Provide the [X, Y] coordinate of the cell's center where the given text is located.  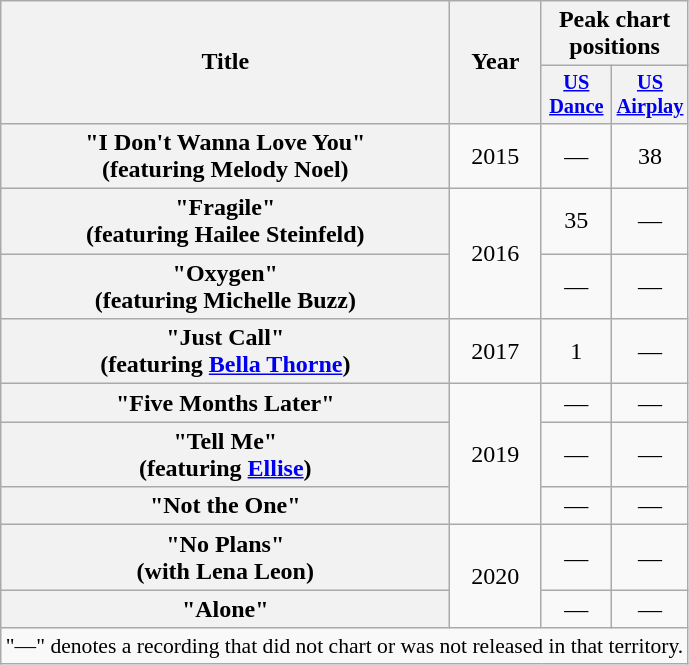
USDance [576, 95]
"Tell Me"(featuring Ellise) [226, 454]
Year [496, 62]
2015 [496, 156]
2016 [496, 254]
2017 [496, 352]
"No Plans" (with Lena Leon) [226, 558]
"I Don't Wanna Love You"(featuring Melody Noel) [226, 156]
"—" denotes a recording that did not chart or was not released in that territory. [345, 646]
"Five Months Later" [226, 403]
Title [226, 62]
"Alone" [226, 609]
2020 [496, 576]
USAirplay [650, 95]
Peak chart positions [614, 34]
"Just Call"(featuring Bella Thorne) [226, 352]
"Oxygen"(featuring Michelle Buzz) [226, 286]
1 [576, 352]
2019 [496, 454]
"Fragile"(featuring Hailee Steinfeld) [226, 222]
"Not the One" [226, 506]
38 [650, 156]
35 [576, 222]
